Return the [x, y] coordinate for the center point of the cell that contains the specified text.  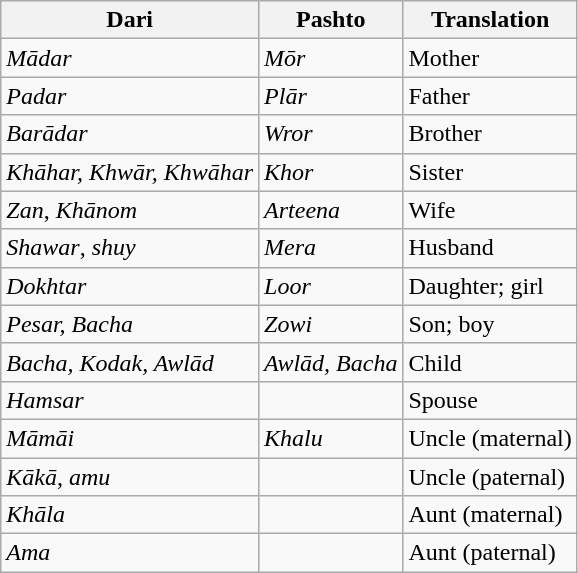
Spouse [490, 400]
Uncle (maternal) [490, 438]
Pashto [331, 20]
Child [490, 362]
Dari [130, 20]
Barādar [130, 134]
Shawar, shuy [130, 248]
Awlād, Bacha [331, 362]
Ama [130, 553]
Bacha, Kodak, Awlād [130, 362]
Dokhtar [130, 286]
Mōr [331, 58]
Plār [331, 96]
Wror [331, 134]
Translation [490, 20]
Khalu [331, 438]
Brother [490, 134]
Husband [490, 248]
Padar [130, 96]
Māmāi [130, 438]
Arteena [331, 210]
Mother [490, 58]
Sister [490, 172]
Mādar [130, 58]
Khor [331, 172]
Pesar, Bacha [130, 324]
Son; boy [490, 324]
Aunt (maternal) [490, 515]
Zan, Khānom [130, 210]
Uncle (paternal) [490, 477]
Zowi [331, 324]
Loor [331, 286]
Khāhar, Khwār, Khwāhar [130, 172]
Aunt (paternal) [490, 553]
Father [490, 96]
Kākā, amu [130, 477]
Mera [331, 248]
Khāla [130, 515]
Daughter; girl [490, 286]
Hamsar [130, 400]
Wife [490, 210]
